Locate the cell with the specified text and output its (x, y) center coordinate. 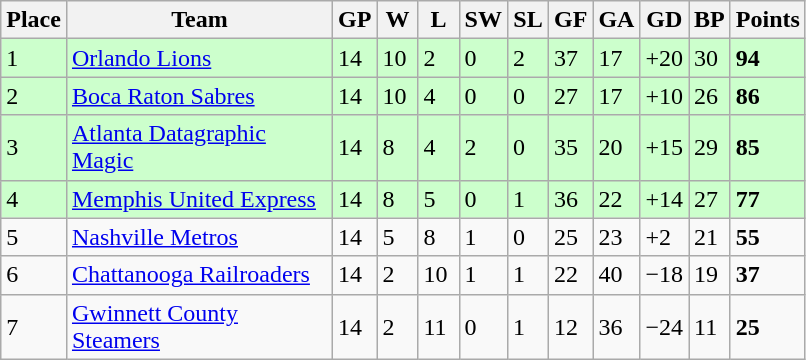
L (438, 20)
Boca Raton Sabres (199, 96)
SL (528, 20)
GF (571, 20)
+14 (664, 199)
26 (710, 96)
12 (571, 326)
Team (199, 20)
GP (355, 20)
Points (768, 20)
86 (768, 96)
35 (571, 148)
−18 (664, 275)
+20 (664, 58)
55 (768, 237)
6 (34, 275)
Chattanooga Railroaders (199, 275)
23 (616, 237)
Orlando Lions (199, 58)
Memphis United Express (199, 199)
Place (34, 20)
W (398, 20)
85 (768, 148)
21 (710, 237)
29 (710, 148)
+10 (664, 96)
Nashville Metros (199, 237)
GA (616, 20)
Gwinnett County Steamers (199, 326)
GD (664, 20)
SW (483, 20)
19 (710, 275)
77 (768, 199)
+15 (664, 148)
30 (710, 58)
7 (34, 326)
40 (616, 275)
+2 (664, 237)
94 (768, 58)
Atlanta Datagraphic Magic (199, 148)
BP (710, 20)
−24 (664, 326)
20 (616, 148)
3 (34, 148)
